Pinpoint the cell where the given text exists, returning its (X, Y) midpoint coordinate. 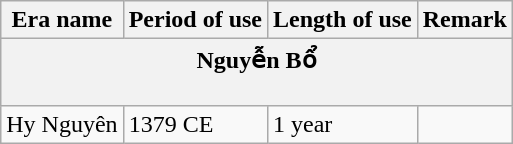
Period of use (195, 20)
Length of use (343, 20)
1379 CE (195, 124)
Era name (62, 20)
Remark (464, 20)
Hy Nguyên (62, 124)
1 year (343, 124)
Nguyễn Bổ (257, 72)
